Determine the (X, Y) coordinate at the center of the cell enclosing the given text.  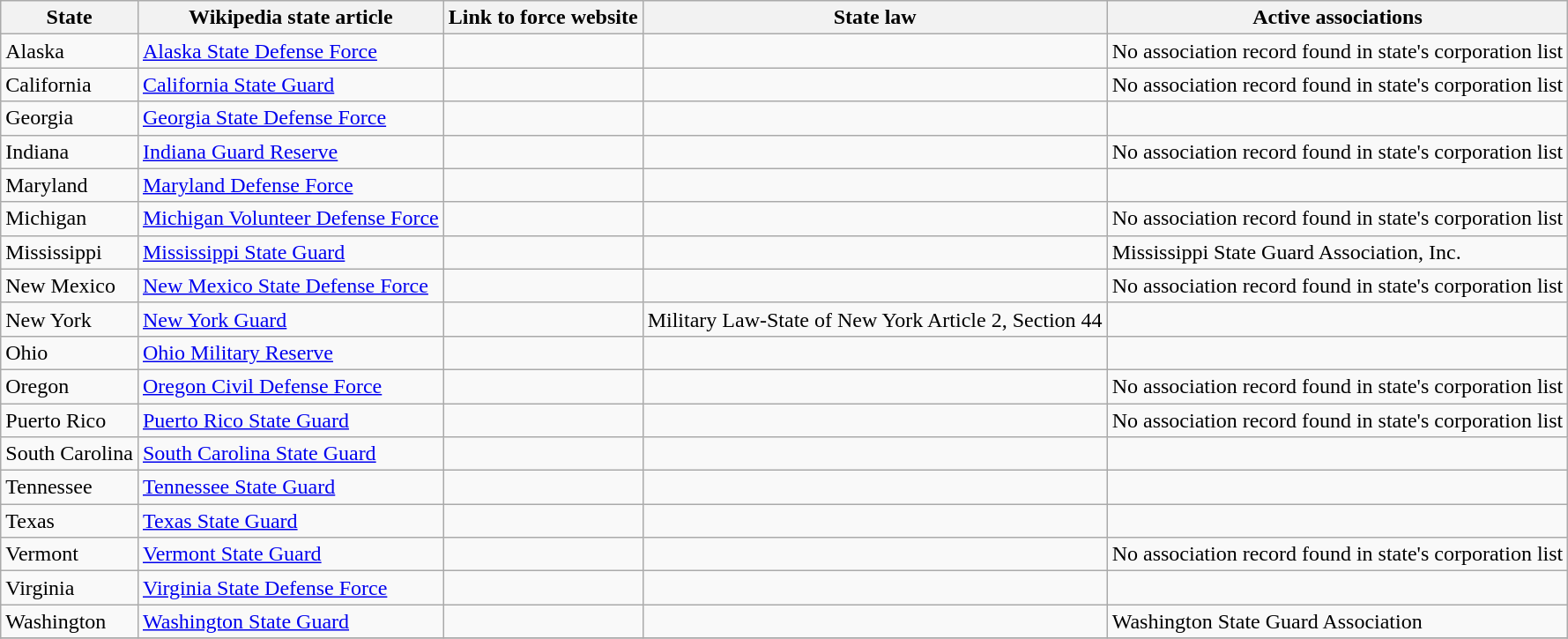
Puerto Rico (70, 420)
Ohio (70, 353)
Tennessee State Guard (291, 487)
Indiana Guard Reserve (291, 152)
Oregon (70, 386)
South Carolina (70, 454)
Michigan Volunteer Defense Force (291, 219)
New York (70, 319)
Wikipedia state article (291, 18)
Maryland (70, 185)
California State Guard (291, 85)
State (70, 18)
Vermont State Guard (291, 554)
Oregon Civil Defense Force (291, 386)
Texas State Guard (291, 521)
Michigan (70, 219)
Vermont (70, 554)
Georgia State Defense Force (291, 118)
Washington State Guard Association (1338, 621)
New Mexico (70, 286)
Mississippi State Guard (291, 252)
South Carolina State Guard (291, 454)
California (70, 85)
Military Law-State of New York Article 2, Section 44 (874, 319)
Virginia State Defense Force (291, 588)
Link to force website (543, 18)
Washington (70, 621)
New York Guard (291, 319)
Puerto Rico State Guard (291, 420)
New Mexico State Defense Force (291, 286)
Indiana (70, 152)
Maryland Defense Force (291, 185)
Mississippi (70, 252)
Virginia (70, 588)
Texas (70, 521)
Alaska State Defense Force (291, 51)
Georgia (70, 118)
State law (874, 18)
Washington State Guard (291, 621)
Alaska (70, 51)
Ohio Military Reserve (291, 353)
Tennessee (70, 487)
Active associations (1338, 18)
Mississippi State Guard Association, Inc. (1338, 252)
